Output the (X, Y) coordinate of the center of the cell containing the given text.  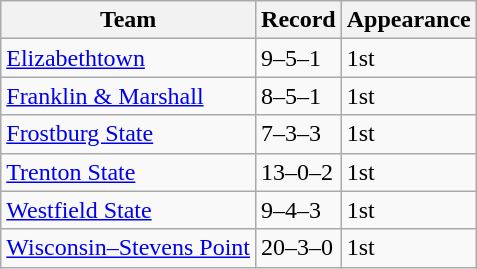
20–3–0 (299, 248)
Team (128, 20)
13–0–2 (299, 172)
Wisconsin–Stevens Point (128, 248)
Elizabethtown (128, 58)
Trenton State (128, 172)
Appearance (408, 20)
9–5–1 (299, 58)
9–4–3 (299, 210)
Franklin & Marshall (128, 96)
7–3–3 (299, 134)
Westfield State (128, 210)
8–5–1 (299, 96)
Record (299, 20)
Frostburg State (128, 134)
